Detect which cell encompasses the target text, then output its (x, y) center coordinate. 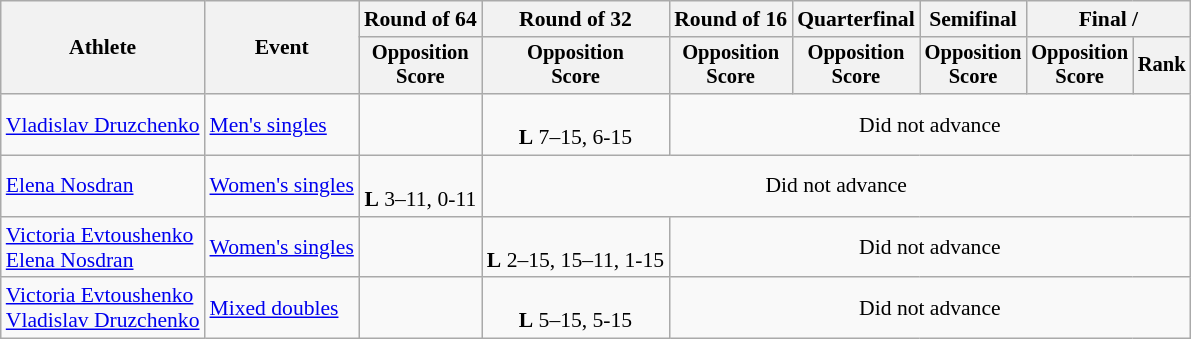
Victoria EvtoushenkoVladislav Druzchenko (103, 308)
Quarterfinal (856, 19)
Vladislav Druzchenko (103, 124)
Victoria EvtoushenkoElena Nosdran (103, 248)
Round of 16 (730, 19)
Final / (1108, 19)
Round of 64 (420, 19)
L 2–15, 15–11, 1-15 (576, 248)
Event (281, 48)
Athlete (103, 48)
L 7–15, 6-15 (576, 124)
L 5–15, 5-15 (576, 308)
Men's singles (281, 124)
L 3–11, 0-11 (420, 186)
Elena Nosdran (103, 186)
Rank (1162, 66)
Mixed doubles (281, 308)
Semifinal (974, 19)
Round of 32 (576, 19)
